Capture the cell that displays the provided text and extract its [X, Y] central coordinate. 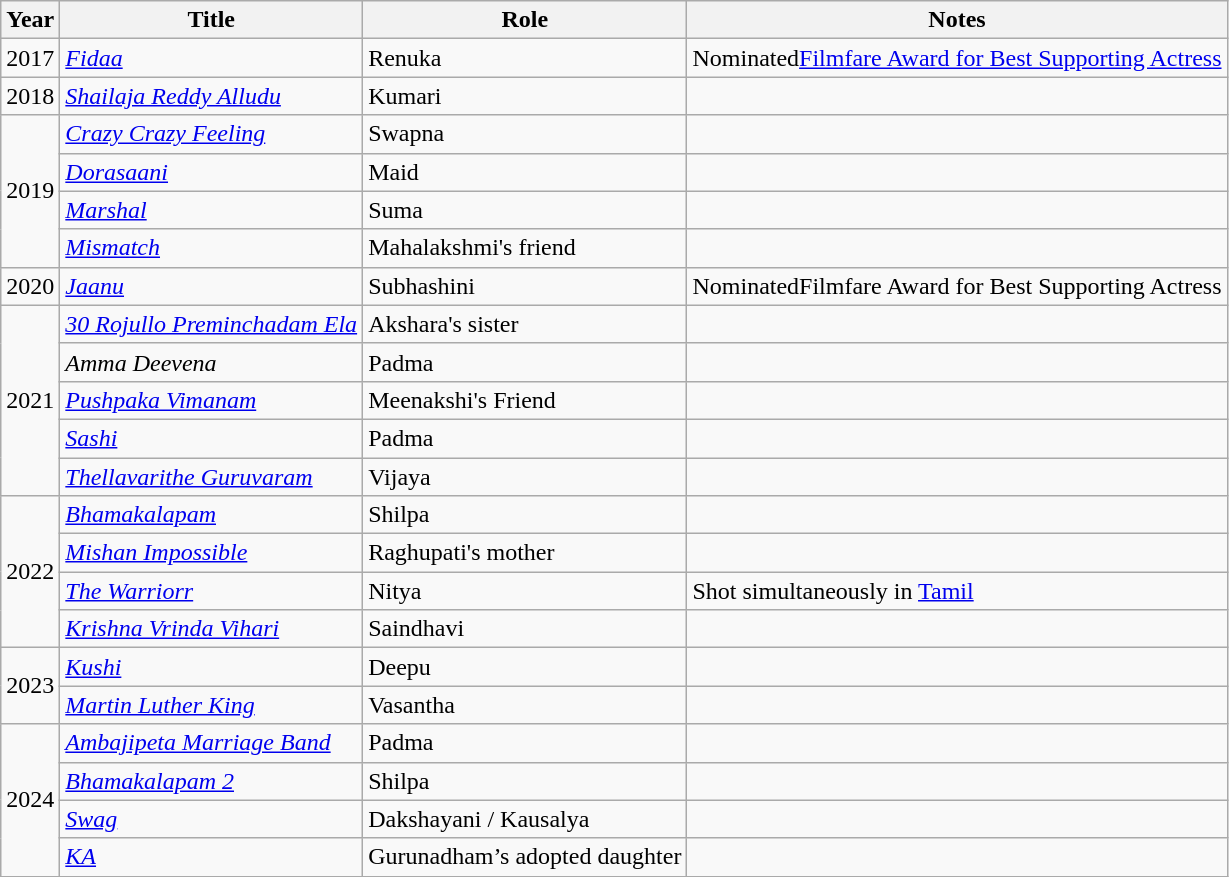
Shailaja Reddy Alludu [212, 96]
Pushpaka Vimanam [212, 400]
2024 [30, 800]
Mahalakshmi's friend [525, 248]
Crazy Crazy Feeling [212, 134]
2019 [30, 191]
Martin Luther King [212, 705]
Vasantha [525, 705]
Nitya [525, 591]
2022 [30, 572]
2020 [30, 286]
Dorasaani [212, 172]
Deepu [525, 667]
Role [525, 20]
Fidaa [212, 58]
Bhamakalapam 2 [212, 781]
Meenakshi's Friend [525, 400]
2017 [30, 58]
2023 [30, 686]
Bhamakalapam [212, 515]
Gurunadham’s adopted daughter [525, 857]
Shot simultaneously in Tamil [957, 591]
Notes [957, 20]
30 Rojullo Preminchadam Ela [212, 324]
Kumari [525, 96]
Krishna Vrinda Vihari [212, 629]
Mishan Impossible [212, 553]
Maid [525, 172]
Jaanu [212, 286]
The Warriorr [212, 591]
Suma [525, 210]
Dakshayani / Kausalya [525, 819]
Renuka [525, 58]
2018 [30, 96]
Raghupati's mother [525, 553]
2021 [30, 400]
Akshara's sister [525, 324]
Sashi [212, 438]
KA [212, 857]
Amma Deevena [212, 362]
Subhashini [525, 286]
Swapna [525, 134]
Saindhavi [525, 629]
Marshal [212, 210]
Thellavarithe Guruvaram [212, 477]
Title [212, 20]
Kushi [212, 667]
Year [30, 20]
Ambajipeta Marriage Band [212, 743]
Swag [212, 819]
Vijaya [525, 477]
Mismatch [212, 248]
